Identify which cell holds the provided text, then report its (X, Y) central coordinate. 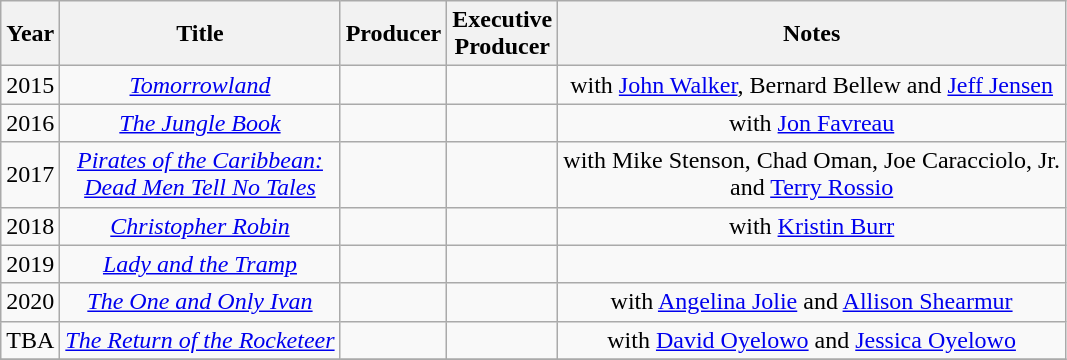
2016 (30, 123)
Tomorrowland (200, 85)
Pirates of the Caribbean:Dead Men Tell No Tales (200, 174)
Christopher Robin (200, 226)
The Return of the Rocketeer (200, 340)
The Jungle Book (200, 123)
Lady and the Tramp (200, 264)
with Mike Stenson, Chad Oman, Joe Caracciolo, Jr.and Terry Rossio (812, 174)
2015 (30, 85)
2020 (30, 302)
Title (200, 34)
with Angelina Jolie and Allison Shearmur (812, 302)
ExecutiveProducer (502, 34)
Notes (812, 34)
2019 (30, 264)
Producer (394, 34)
2017 (30, 174)
TBA (30, 340)
The One and Only Ivan (200, 302)
with John Walker, Bernard Bellew and Jeff Jensen (812, 85)
with Jon Favreau (812, 123)
Year (30, 34)
with Kristin Burr (812, 226)
2018 (30, 226)
with David Oyelowo and Jessica Oyelowo (812, 340)
